Extract the (X, Y) coordinate from the center of the cell holding the provided text.  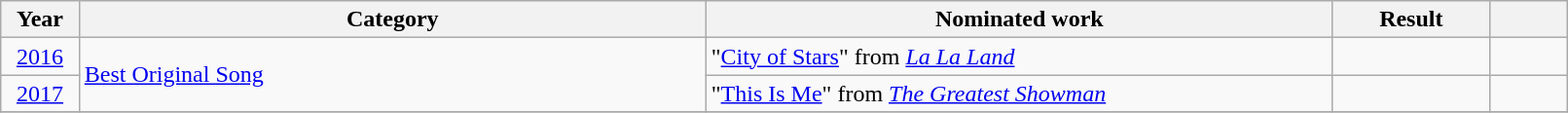
Best Original Song (392, 75)
Year (40, 19)
2017 (40, 94)
2016 (40, 56)
"This Is Me" from The Greatest Showman (1019, 94)
"City of Stars" from La La Land (1019, 56)
Nominated work (1019, 19)
Result (1411, 19)
Category (392, 19)
